Locate the cell with the specified text and output its [x, y] center coordinate. 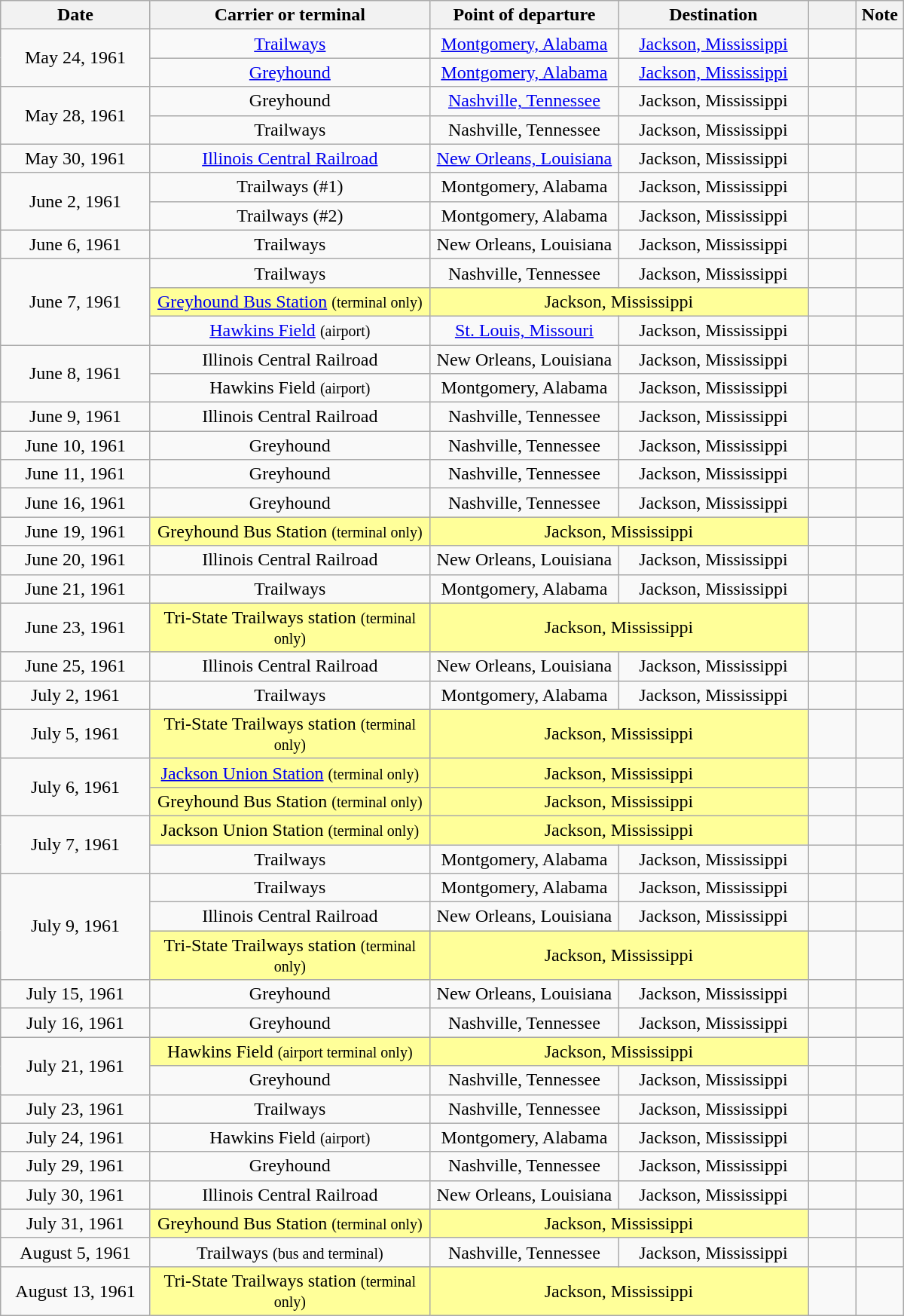
July 30, 1961 [75, 1195]
August 5, 1961 [75, 1252]
June 19, 1961 [75, 531]
August 13, 1961 [75, 1290]
June 8, 1961 [75, 374]
June 11, 1961 [75, 474]
July 23, 1961 [75, 1109]
St. Louis, Missouri [524, 330]
June 9, 1961 [75, 417]
July 9, 1961 [75, 927]
Trailways (#2) [289, 216]
July 15, 1961 [75, 994]
June 20, 1961 [75, 560]
June 6, 1961 [75, 244]
Destination [713, 15]
Trailways (#1) [289, 187]
July 5, 1961 [75, 734]
June 25, 1961 [75, 666]
July 2, 1961 [75, 695]
Date [75, 15]
June 21, 1961 [75, 589]
May 24, 1961 [75, 58]
June 23, 1961 [75, 627]
June 7, 1961 [75, 301]
July 16, 1961 [75, 1023]
Note [880, 15]
Trailways (bus and terminal) [289, 1252]
Point of departure [524, 15]
July 6, 1961 [75, 787]
Carrier or terminal [289, 15]
June 2, 1961 [75, 201]
June 16, 1961 [75, 503]
June 10, 1961 [75, 445]
May 30, 1961 [75, 158]
Hawkins Field (airport terminal only) [289, 1051]
July 21, 1961 [75, 1066]
July 29, 1961 [75, 1166]
May 28, 1961 [75, 115]
July 7, 1961 [75, 844]
July 24, 1961 [75, 1137]
July 31, 1961 [75, 1223]
